Pinpoint the cell where the given text exists, returning its [X, Y] midpoint coordinate. 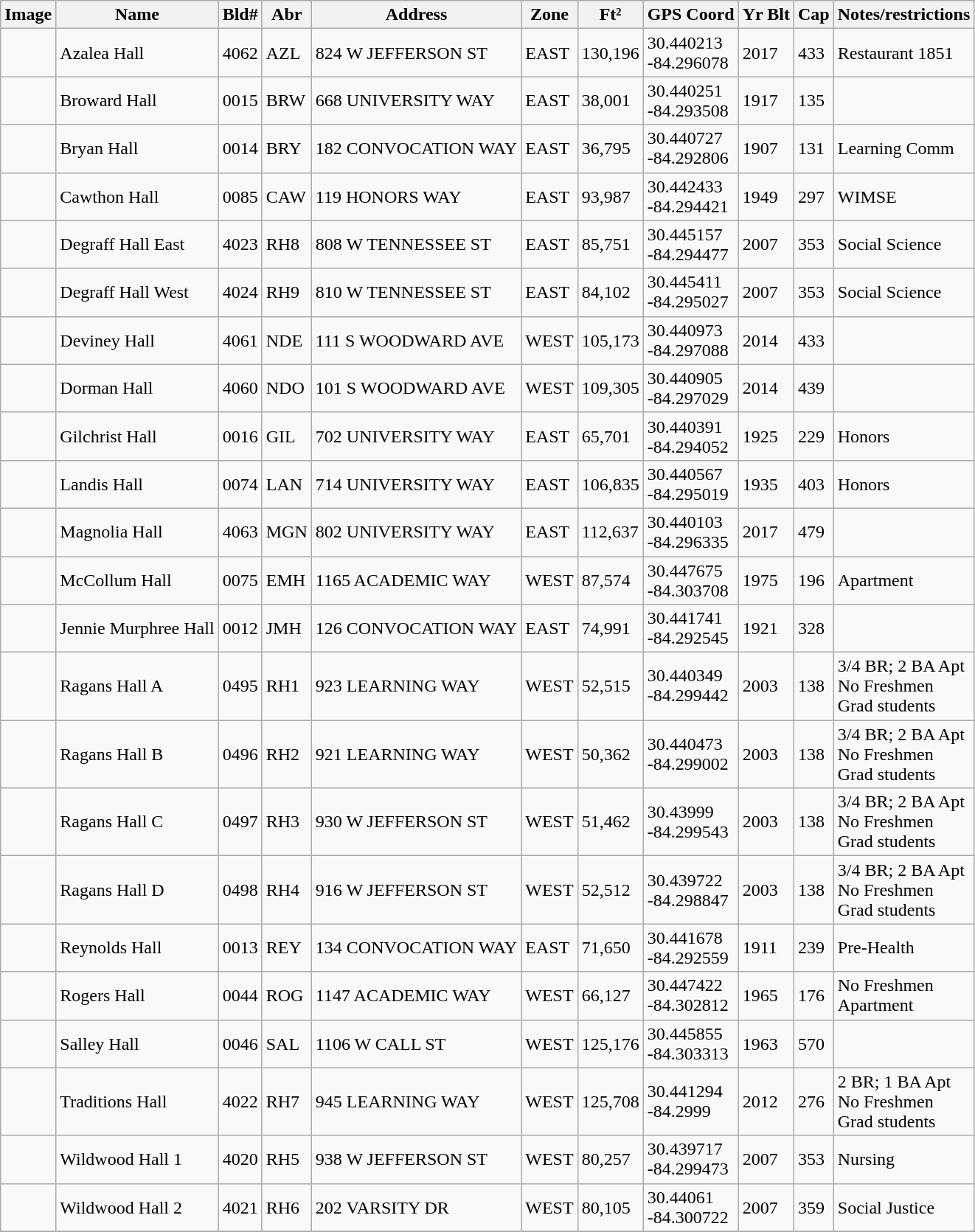
176 [814, 995]
GIL [286, 436]
Rogers Hall [137, 995]
945 LEARNING WAY [416, 1102]
1917 [766, 100]
30.447675-84.303708 [690, 580]
30.440973-84.297088 [690, 341]
30.440473-84.299002 [690, 754]
0046 [240, 1044]
0495 [240, 686]
297 [814, 196]
RH3 [286, 822]
30.440103-84.296335 [690, 532]
RH9 [286, 292]
0044 [240, 995]
30.445855-84.303313 [690, 1044]
1106 W CALL ST [416, 1044]
479 [814, 532]
0074 [240, 484]
0016 [240, 436]
1963 [766, 1044]
Name [137, 15]
65,701 [611, 436]
Landis Hall [137, 484]
52,515 [611, 686]
4023 [240, 245]
0013 [240, 948]
Ragans Hall C [137, 822]
50,362 [611, 754]
Notes/restrictions [904, 15]
Azalea Hall [137, 53]
Deviney Hall [137, 341]
LAN [286, 484]
359 [814, 1208]
0496 [240, 754]
921 LEARNING WAY [416, 754]
RH8 [286, 245]
119 HONORS WAY [416, 196]
134 CONVOCATION WAY [416, 948]
Nursing [904, 1159]
87,574 [611, 580]
1921 [766, 628]
Jennie Murphree Hall [137, 628]
Broward Hall [137, 100]
570 [814, 1044]
Bld# [240, 15]
1949 [766, 196]
30.440213-84.296078 [690, 53]
SAL [286, 1044]
JMH [286, 628]
403 [814, 484]
30.441294-84.2999 [690, 1102]
276 [814, 1102]
RH6 [286, 1208]
30.440905-84.297029 [690, 388]
0497 [240, 822]
RH7 [286, 1102]
Learning Comm [904, 149]
RH4 [286, 890]
Wildwood Hall 1 [137, 1159]
Social Justice [904, 1208]
Pre-Health [904, 948]
202 VARSITY DR [416, 1208]
1925 [766, 436]
930 W JEFFERSON ST [416, 822]
93,987 [611, 196]
Gilchrist Hall [137, 436]
30.442433-84.294421 [690, 196]
Wildwood Hall 2 [137, 1208]
Dorman Hall [137, 388]
Traditions Hall [137, 1102]
30.43999-84.299543 [690, 822]
74,991 [611, 628]
EMH [286, 580]
1911 [766, 948]
229 [814, 436]
1935 [766, 484]
4063 [240, 532]
Ragans Hall B [137, 754]
Cap [814, 15]
182 CONVOCATION WAY [416, 149]
30.445411-84.295027 [690, 292]
RH1 [286, 686]
30.447422-84.302812 [690, 995]
4022 [240, 1102]
Cawthon Hall [137, 196]
714 UNIVERSITY WAY [416, 484]
MGN [286, 532]
38,001 [611, 100]
668 UNIVERSITY WAY [416, 100]
GPS Coord [690, 15]
1907 [766, 149]
RH2 [286, 754]
130,196 [611, 53]
131 [814, 149]
Abr [286, 15]
810 W TENNESSEE ST [416, 292]
4062 [240, 53]
Restaurant 1851 [904, 53]
1165 ACADEMIC WAY [416, 580]
101 S WOODWARD AVE [416, 388]
Magnolia Hall [137, 532]
30.440567-84.295019 [690, 484]
702 UNIVERSITY WAY [416, 436]
1975 [766, 580]
0012 [240, 628]
125,176 [611, 1044]
105,173 [611, 341]
Address [416, 15]
4020 [240, 1159]
CAW [286, 196]
112,637 [611, 532]
66,127 [611, 995]
30.441678-84.292559 [690, 948]
30.44061-84.300722 [690, 1208]
71,650 [611, 948]
30.440349-84.299442 [690, 686]
0014 [240, 149]
1965 [766, 995]
Yr Blt [766, 15]
2 BR; 1 BA AptNo FreshmenGrad students [904, 1102]
30.445157-84.294477 [690, 245]
30.439717-84.299473 [690, 1159]
WIMSE [904, 196]
126 CONVOCATION WAY [416, 628]
328 [814, 628]
135 [814, 100]
McCollum Hall [137, 580]
0075 [240, 580]
Apartment [904, 580]
824 W JEFFERSON ST [416, 53]
196 [814, 580]
125,708 [611, 1102]
BRY [286, 149]
Zone [549, 15]
111 S WOODWARD AVE [416, 341]
4061 [240, 341]
No FreshmenApartment [904, 995]
808 W TENNESSEE ST [416, 245]
85,751 [611, 245]
NDO [286, 388]
Salley Hall [137, 1044]
923 LEARNING WAY [416, 686]
30.439722-84.298847 [690, 890]
80,105 [611, 1208]
NDE [286, 341]
4060 [240, 388]
4021 [240, 1208]
ROG [286, 995]
Image [28, 15]
30.440727-84.292806 [690, 149]
1147 ACADEMIC WAY [416, 995]
AZL [286, 53]
Ragans Hall D [137, 890]
Ragans Hall A [137, 686]
106,835 [611, 484]
802 UNIVERSITY WAY [416, 532]
4024 [240, 292]
916 W JEFFERSON ST [416, 890]
REY [286, 948]
84,102 [611, 292]
109,305 [611, 388]
30.441741-84.292545 [690, 628]
0015 [240, 100]
439 [814, 388]
Degraff Hall West [137, 292]
0085 [240, 196]
Ft² [611, 15]
36,795 [611, 149]
BRW [286, 100]
938 W JEFFERSON ST [416, 1159]
2012 [766, 1102]
51,462 [611, 822]
30.440251-84.293508 [690, 100]
Bryan Hall [137, 149]
239 [814, 948]
0498 [240, 890]
80,257 [611, 1159]
Degraff Hall East [137, 245]
30.440391-84.294052 [690, 436]
52,512 [611, 890]
Reynolds Hall [137, 948]
RH5 [286, 1159]
